Return (X, Y) of the center of cell containing provided text 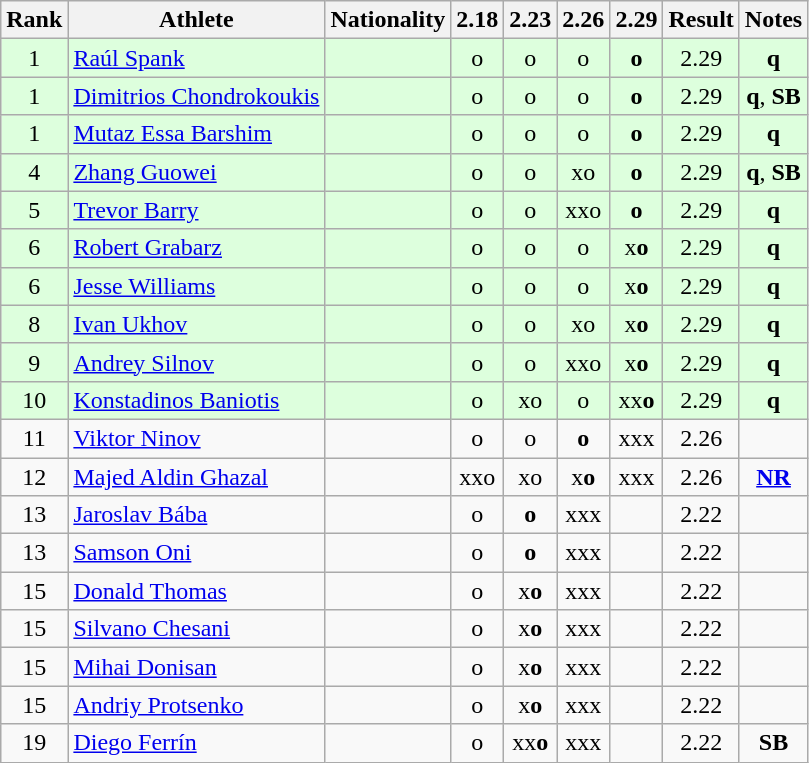
Dimitrios Chondrokoukis (196, 96)
Andriy Protsenko (196, 705)
Mutaz Essa Barshim (196, 134)
Raúl Spank (196, 58)
SB (773, 743)
10 (34, 400)
Athlete (196, 20)
Silvano Chesani (196, 629)
2.23 (530, 20)
Zhang Guowei (196, 172)
12 (34, 477)
4 (34, 172)
9 (34, 362)
Jaroslav Bába (196, 515)
Jesse Williams (196, 286)
Majed Aldin Ghazal (196, 477)
Robert Grabarz (196, 248)
NR (773, 477)
19 (34, 743)
Ivan Ukhov (196, 324)
11 (34, 438)
Result (701, 20)
5 (34, 210)
Donald Thomas (196, 591)
Nationality (388, 20)
Samson Oni (196, 553)
Trevor Barry (196, 210)
8 (34, 324)
Andrey Silnov (196, 362)
Diego Ferrín (196, 743)
Mihai Donisan (196, 667)
Notes (773, 20)
Viktor Ninov (196, 438)
2.18 (478, 20)
Rank (34, 20)
Konstadinos Baniotis (196, 400)
